Extract the [X, Y] coordinate from the center of the cell holding the provided text.  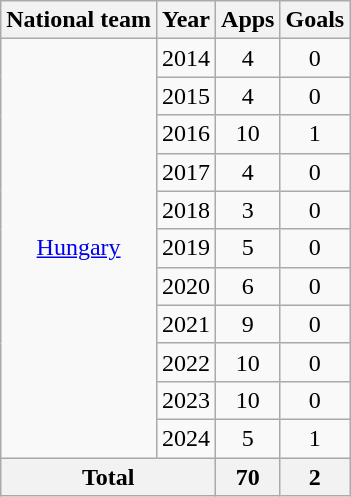
2022 [186, 362]
Goals [315, 20]
2015 [186, 96]
2016 [186, 134]
Apps [248, 20]
2021 [186, 324]
9 [248, 324]
Total [108, 477]
2017 [186, 172]
2024 [186, 438]
2023 [186, 400]
2018 [186, 210]
2019 [186, 248]
2014 [186, 58]
National team [79, 20]
2020 [186, 286]
Year [186, 20]
3 [248, 210]
2 [315, 477]
6 [248, 286]
Hungary [79, 248]
70 [248, 477]
